Return the (X, Y) coordinate for the center point of the cell that contains the specified text.  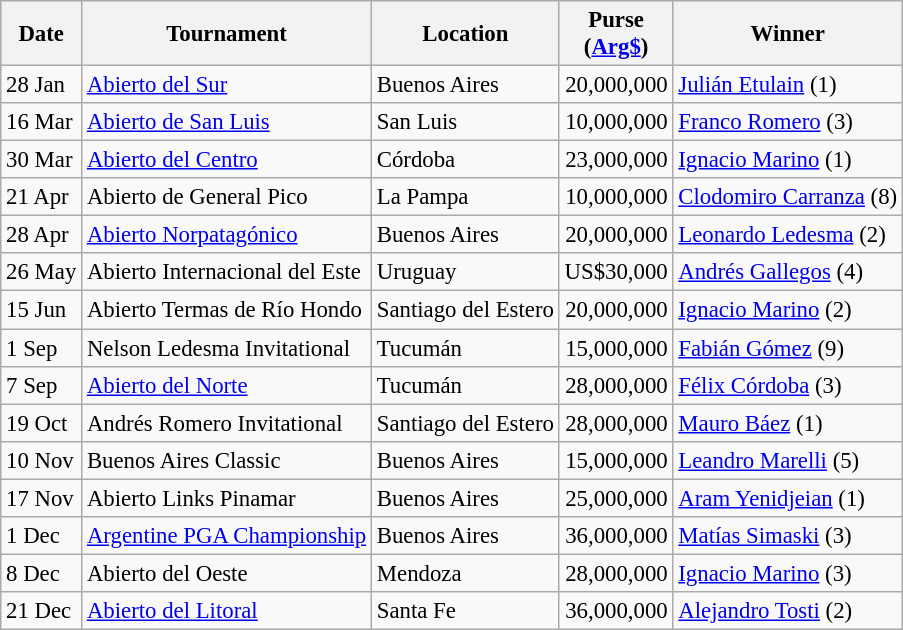
Abierto de General Pico (227, 197)
Andrés Gallegos (4) (788, 273)
28 Apr (42, 235)
Córdoba (465, 160)
23,000,000 (616, 160)
La Pampa (465, 197)
25,000,000 (616, 498)
8 Dec (42, 573)
Buenos Aires Classic (227, 460)
30 Mar (42, 160)
US$30,000 (616, 273)
Ignacio Marino (2) (788, 310)
7 Sep (42, 385)
Alejandro Tosti (2) (788, 611)
Location (465, 34)
21 Apr (42, 197)
Santa Fe (465, 611)
Uruguay (465, 273)
Franco Romero (3) (788, 122)
Purse(Arg$) (616, 34)
Leandro Marelli (5) (788, 460)
28 Jan (42, 85)
Date (42, 34)
Abierto Links Pinamar (227, 498)
Clodomiro Carranza (8) (788, 197)
21 Dec (42, 611)
Tournament (227, 34)
Aram Yenidjeian (1) (788, 498)
Abierto del Sur (227, 85)
Abierto Internacional del Este (227, 273)
1 Sep (42, 348)
Andrés Romero Invitational (227, 423)
Ignacio Marino (3) (788, 573)
Nelson Ledesma Invitational (227, 348)
10 Nov (42, 460)
Félix Córdoba (3) (788, 385)
Mauro Báez (1) (788, 423)
Leonardo Ledesma (2) (788, 235)
Abierto de San Luis (227, 122)
17 Nov (42, 498)
15 Jun (42, 310)
Mendoza (465, 573)
Abierto del Centro (227, 160)
Ignacio Marino (1) (788, 160)
Abierto del Litoral (227, 611)
Abierto del Oeste (227, 573)
19 Oct (42, 423)
1 Dec (42, 536)
Julián Etulain (1) (788, 85)
Matías Simaski (3) (788, 536)
San Luis (465, 122)
26 May (42, 273)
Fabián Gómez (9) (788, 348)
Abierto del Norte (227, 385)
Abierto Termas de Río Hondo (227, 310)
Argentine PGA Championship (227, 536)
Abierto Norpatagónico (227, 235)
Winner (788, 34)
16 Mar (42, 122)
